Determine the (X, Y) coordinate at the center of the cell enclosing the given text.  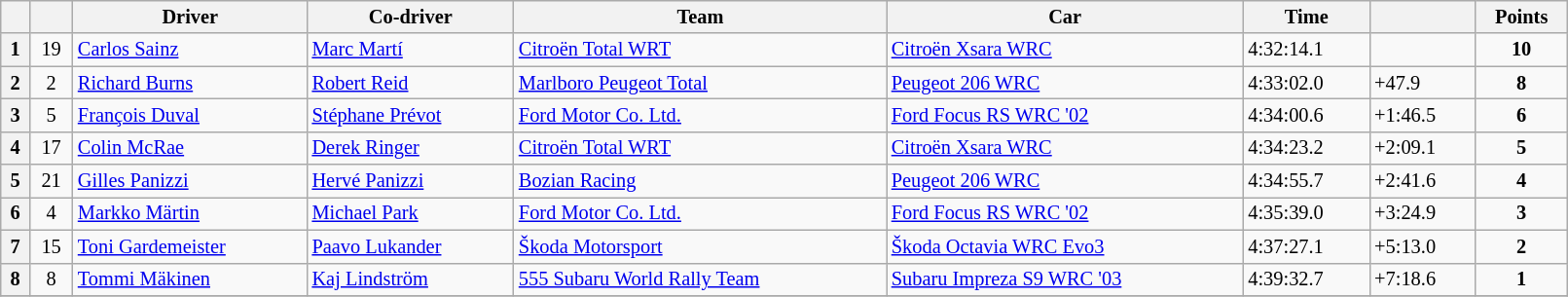
Carlos Sainz (191, 50)
Co-driver (411, 17)
4:39:32.7 (1306, 279)
Time (1306, 17)
4:35:39.0 (1306, 213)
4:32:14.1 (1306, 50)
Michael Park (411, 213)
Škoda Motorsport (701, 246)
Richard Burns (191, 83)
+7:18.6 (1422, 279)
Markko Märtin (191, 213)
+1:46.5 (1422, 115)
Marlboro Peugeot Total (701, 83)
Subaru Impreza S9 WRC '03 (1065, 279)
4:33:02.0 (1306, 83)
Car (1065, 17)
+2:09.1 (1422, 148)
Team (701, 17)
17 (51, 148)
+2:41.6 (1422, 181)
Gilles Panizzi (191, 181)
555 Subaru World Rally Team (701, 279)
+47.9 (1422, 83)
Colin McRae (191, 148)
21 (51, 181)
Hervé Panizzi (411, 181)
Škoda Octavia WRC Evo3 (1065, 246)
15 (51, 246)
Bozian Racing (701, 181)
Kaj Lindström (411, 279)
4:34:23.2 (1306, 148)
Points (1520, 17)
Robert Reid (411, 83)
Paavo Lukander (411, 246)
7 (16, 246)
19 (51, 50)
Driver (191, 17)
4:34:55.7 (1306, 181)
4:37:27.1 (1306, 246)
Toni Gardemeister (191, 246)
4:34:00.6 (1306, 115)
+5:13.0 (1422, 246)
Tommi Mäkinen (191, 279)
François Duval (191, 115)
+3:24.9 (1422, 213)
Derek Ringer (411, 148)
Marc Martí (411, 50)
Stéphane Prévot (411, 115)
10 (1520, 50)
